Search for the cell housing the specified text and yield its (X, Y) center coordinate. 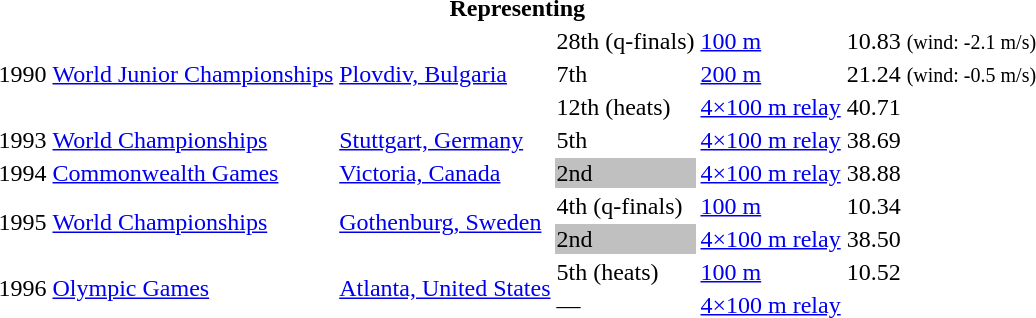
28th (q-finals) (626, 41)
World Junior Championships (193, 74)
Stuttgart, Germany (445, 140)
Commonwealth Games (193, 173)
Gothenburg, Sweden (445, 222)
5th (626, 140)
Victoria, Canada (445, 173)
Plovdiv, Bulgaria (445, 74)
4th (q-finals) (626, 206)
7th (626, 74)
5th (heats) (626, 272)
200 m (770, 74)
12th (heats) (626, 107)
